Return [X, Y] of the center of cell containing provided text 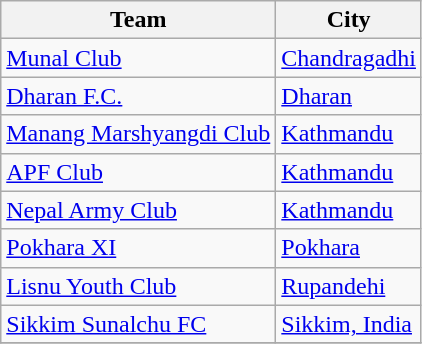
Sikkim Sunalchu FC [138, 324]
Pokhara [349, 248]
City [349, 20]
Manang Marshyangdi Club [138, 134]
Pokhara XI [138, 248]
Nepal Army Club [138, 210]
Dharan [349, 96]
Munal Club [138, 58]
Sikkim, India [349, 324]
APF Club [138, 172]
Rupandehi [349, 286]
Lisnu Youth Club [138, 286]
Chandragadhi [349, 58]
Dharan F.C. [138, 96]
Team [138, 20]
